For the text-containing cell, return its midpoint in (X, Y) coordinate format. 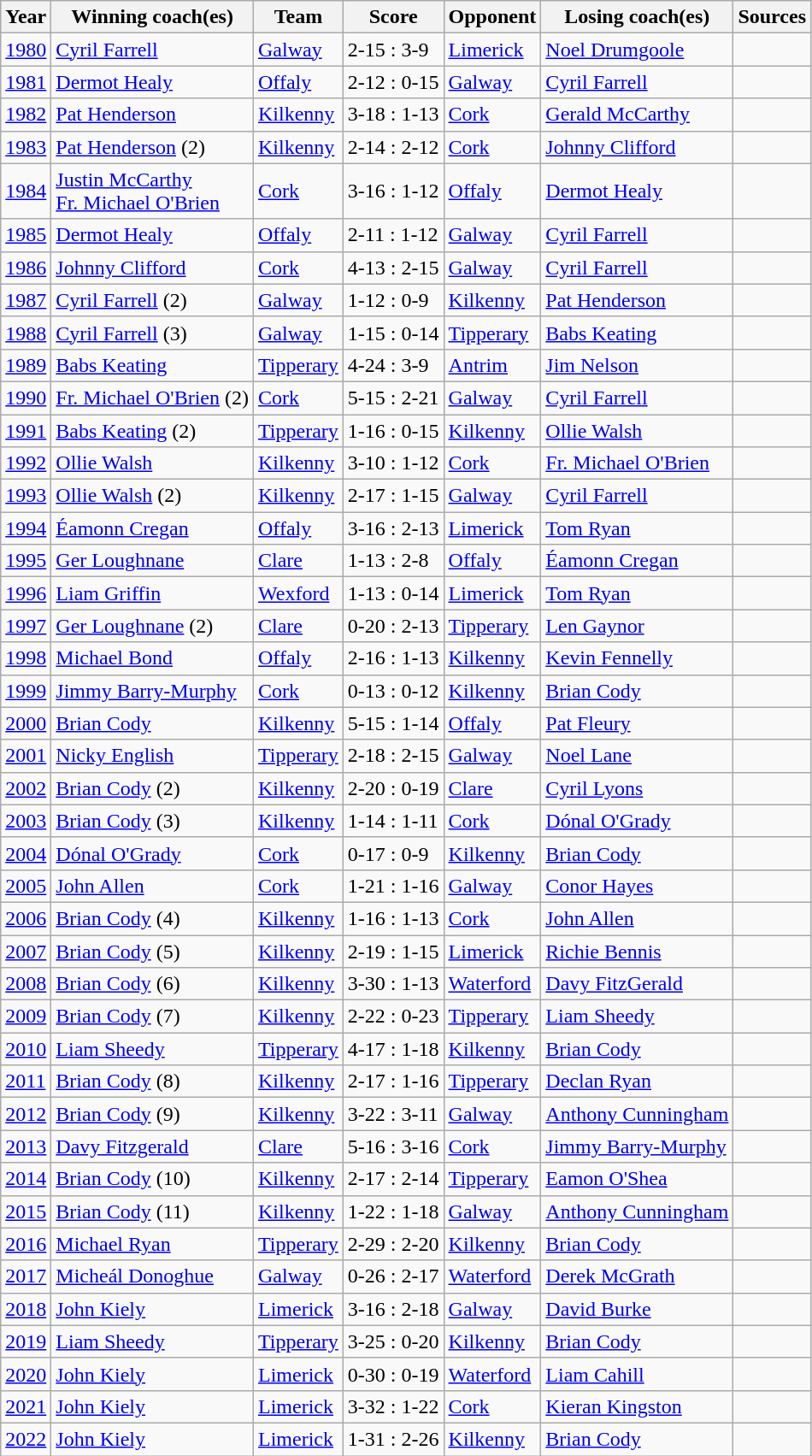
2005 (26, 886)
2001 (26, 756)
1999 (26, 691)
2-19 : 1-15 (393, 952)
1-13 : 0-14 (393, 593)
David Burke (638, 1309)
Len Gaynor (638, 626)
2-20 : 0-19 (393, 788)
1985 (26, 235)
0-13 : 0-12 (393, 691)
1-15 : 0-14 (393, 333)
Ger Loughnane (2) (152, 626)
1-12 : 0-9 (393, 300)
2015 (26, 1211)
Ger Loughnane (152, 561)
5-15 : 1-14 (393, 723)
Brian Cody (10) (152, 1179)
Cyril Farrell (3) (152, 333)
Opponent (492, 17)
0-26 : 2-17 (393, 1276)
Justin McCarthyFr. Michael O'Brien (152, 192)
3-10 : 1-12 (393, 463)
1988 (26, 333)
Nicky English (152, 756)
Derek McGrath (638, 1276)
2013 (26, 1147)
3-16 : 1-12 (393, 192)
Brian Cody (5) (152, 952)
Sources (773, 17)
Pat Fleury (638, 723)
2017 (26, 1276)
3-22 : 3-11 (393, 1114)
1-22 : 1-18 (393, 1211)
Jim Nelson (638, 365)
Winning coach(es) (152, 17)
Richie Bennis (638, 952)
1994 (26, 528)
2007 (26, 952)
2-11 : 1-12 (393, 235)
2012 (26, 1114)
2-16 : 1-13 (393, 658)
1-16 : 0-15 (393, 430)
1-14 : 1-11 (393, 821)
Eamon O'Shea (638, 1179)
1996 (26, 593)
3-18 : 1-13 (393, 115)
1-21 : 1-16 (393, 886)
3-16 : 2-13 (393, 528)
Micheál Donoghue (152, 1276)
2021 (26, 1406)
2-29 : 2-20 (393, 1244)
Liam Cahill (638, 1374)
Kieran Kingston (638, 1406)
2018 (26, 1309)
5-16 : 3-16 (393, 1147)
Antrim (492, 365)
2000 (26, 723)
4-13 : 2-15 (393, 268)
1993 (26, 496)
4-17 : 1-18 (393, 1049)
Conor Hayes (638, 886)
Ollie Walsh (2) (152, 496)
0-17 : 0-9 (393, 853)
2-17 : 2-14 (393, 1179)
Declan Ryan (638, 1082)
2-22 : 0-23 (393, 1017)
Gerald McCarthy (638, 115)
2-17 : 1-15 (393, 496)
Brian Cody (8) (152, 1082)
1-13 : 2-8 (393, 561)
Brian Cody (6) (152, 984)
3-16 : 2-18 (393, 1309)
Team (297, 17)
1983 (26, 147)
2002 (26, 788)
2019 (26, 1341)
Year (26, 17)
2008 (26, 984)
0-30 : 0-19 (393, 1374)
1990 (26, 398)
2-15 : 3-9 (393, 50)
2022 (26, 1439)
1991 (26, 430)
2003 (26, 821)
Brian Cody (9) (152, 1114)
2009 (26, 1017)
0-20 : 2-13 (393, 626)
1998 (26, 658)
Brian Cody (7) (152, 1017)
Score (393, 17)
Brian Cody (4) (152, 918)
Pat Henderson (2) (152, 147)
Kevin Fennelly (638, 658)
Fr. Michael O'Brien (638, 463)
2-12 : 0-15 (393, 82)
Liam Griffin (152, 593)
2-17 : 1-16 (393, 1082)
Brian Cody (3) (152, 821)
Davy FitzGerald (638, 984)
1984 (26, 192)
1981 (26, 82)
3-30 : 1-13 (393, 984)
3-32 : 1-22 (393, 1406)
1986 (26, 268)
Noel Drumgoole (638, 50)
2011 (26, 1082)
1987 (26, 300)
2004 (26, 853)
Fr. Michael O'Brien (2) (152, 398)
1992 (26, 463)
1-16 : 1-13 (393, 918)
4-24 : 3-9 (393, 365)
Davy Fitzgerald (152, 1147)
1980 (26, 50)
1989 (26, 365)
Brian Cody (11) (152, 1211)
Brian Cody (2) (152, 788)
Wexford (297, 593)
5-15 : 2-21 (393, 398)
Cyril Farrell (2) (152, 300)
3-25 : 0-20 (393, 1341)
Michael Ryan (152, 1244)
Noel Lane (638, 756)
1995 (26, 561)
2-18 : 2-15 (393, 756)
Michael Bond (152, 658)
Cyril Lyons (638, 788)
2016 (26, 1244)
1982 (26, 115)
Babs Keating (2) (152, 430)
2020 (26, 1374)
2014 (26, 1179)
1-31 : 2-26 (393, 1439)
2-14 : 2-12 (393, 147)
2010 (26, 1049)
2006 (26, 918)
1997 (26, 626)
Losing coach(es) (638, 17)
